Scan for the cell matching the given text and deliver its [x, y] coordinate at center. 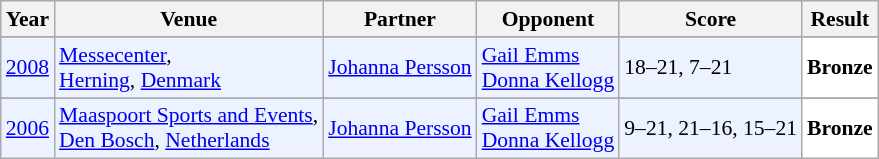
Score [710, 19]
Opponent [548, 19]
2008 [28, 68]
18–21, 7–21 [710, 68]
9–21, 21–16, 15–21 [710, 128]
Partner [400, 19]
Venue [188, 19]
2006 [28, 128]
Maaspoort Sports and Events,Den Bosch, Netherlands [188, 128]
Messecenter,Herning, Denmark [188, 68]
Result [840, 19]
Year [28, 19]
